Find where the given text appears and provide that cell's center as [x, y] coordinate. 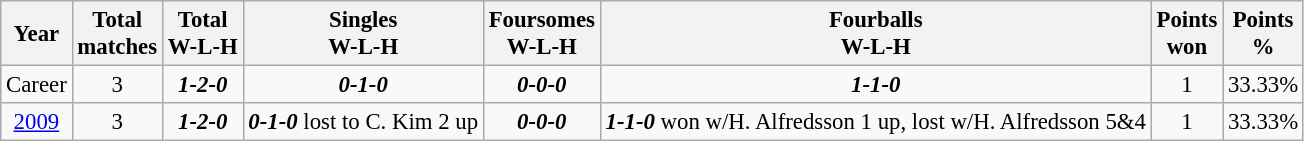
Totalmatches [117, 34]
0-1-0 [363, 85]
2009 [36, 122]
FoursomesW-L-H [542, 34]
SinglesW-L-H [363, 34]
Pointswon [1186, 34]
1-1-0 won w/H. Alfredsson 1 up, lost w/H. Alfredsson 5&4 [876, 122]
Points% [1264, 34]
Career [36, 85]
TotalW-L-H [202, 34]
0-1-0 lost to C. Kim 2 up [363, 122]
FourballsW-L-H [876, 34]
1-1-0 [876, 85]
Year [36, 34]
